Search for the cell housing the specified text and yield its [x, y] center coordinate. 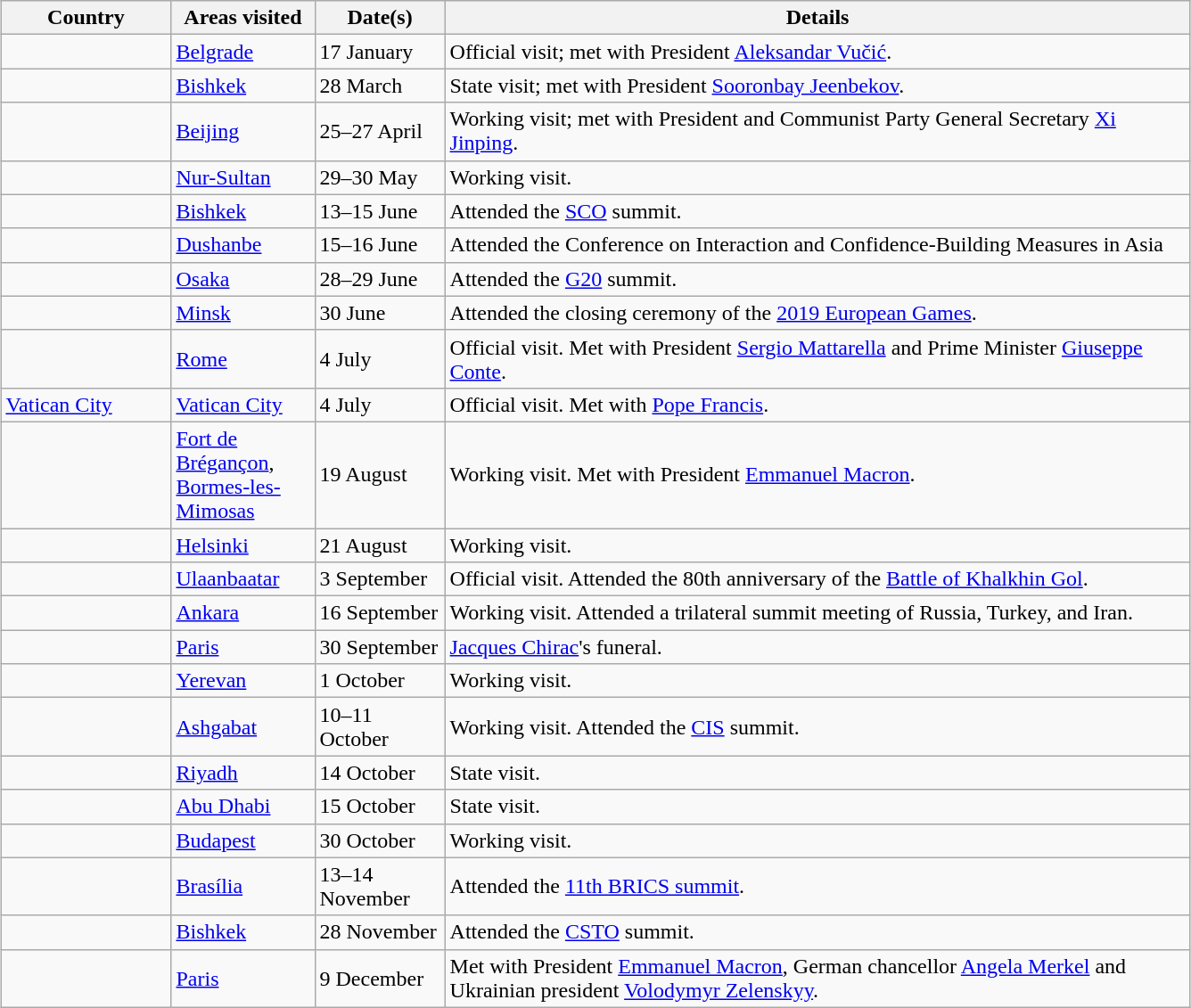
Attended the SCO summit. [817, 211]
19 August [380, 474]
15–16 June [380, 245]
1 October [380, 681]
Working visit. Attended a trilateral summit meeting of Russia, Turkey, and Iran. [817, 613]
Ankara [242, 613]
Attended the closing ceremony of the 2019 European Games. [817, 313]
Areas visited [242, 18]
Met with President Emmanuel Macron, German chancellor Angela Merkel and Ukrainian president Volodymyr Zelenskyy. [817, 979]
Working visit. Met with President Emmanuel Macron. [817, 474]
Attended the 11th BRICS summit. [817, 886]
Abu Dhabi [242, 807]
Attended the Conference on Interaction and Confidence-Building Measures in Asia [817, 245]
Working visit; met with President and Communist Party General Secretary Xi Jinping. [817, 132]
28 March [380, 86]
Official visit. Attended the 80th anniversary of the Battle of Khalkhin Gol. [817, 579]
17 January [380, 52]
28 November [380, 932]
Rome [242, 358]
28–29 June [380, 279]
Helsinki [242, 545]
30 September [380, 647]
Attended the CSTO summit. [817, 932]
State visit; met with President Sooronbay Jeenbekov. [817, 86]
Official visit. Met with President Sergio Mattarella and Prime Minister Giuseppe Conte. [817, 358]
15 October [380, 807]
Brasília [242, 886]
16 September [380, 613]
30 June [380, 313]
Official visit. Met with Pope Francis. [817, 405]
Budapest [242, 840]
25–27 April [380, 132]
Osaka [242, 279]
30 October [380, 840]
9 December [380, 979]
Jacques Chirac's funeral. [817, 647]
29–30 May [380, 177]
3 September [380, 579]
Country [86, 18]
13–15 June [380, 211]
Minsk [242, 313]
Nur-Sultan [242, 177]
Official visit; met with President Aleksandar Vučić. [817, 52]
Date(s) [380, 18]
13–14 November [380, 886]
14 October [380, 773]
Ulaanbaatar [242, 579]
Yerevan [242, 681]
Ashgabat [242, 727]
Working visit. Attended the CIS summit. [817, 727]
10–11 October [380, 727]
Beijing [242, 132]
Attended the G20 summit. [817, 279]
Riyadh [242, 773]
21 August [380, 545]
Belgrade [242, 52]
Fort de Brégançon, Bormes-les-Mimosas [242, 474]
Dushanbe [242, 245]
Details [817, 18]
